For the text-containing cell, return its midpoint in (X, Y) coordinate format. 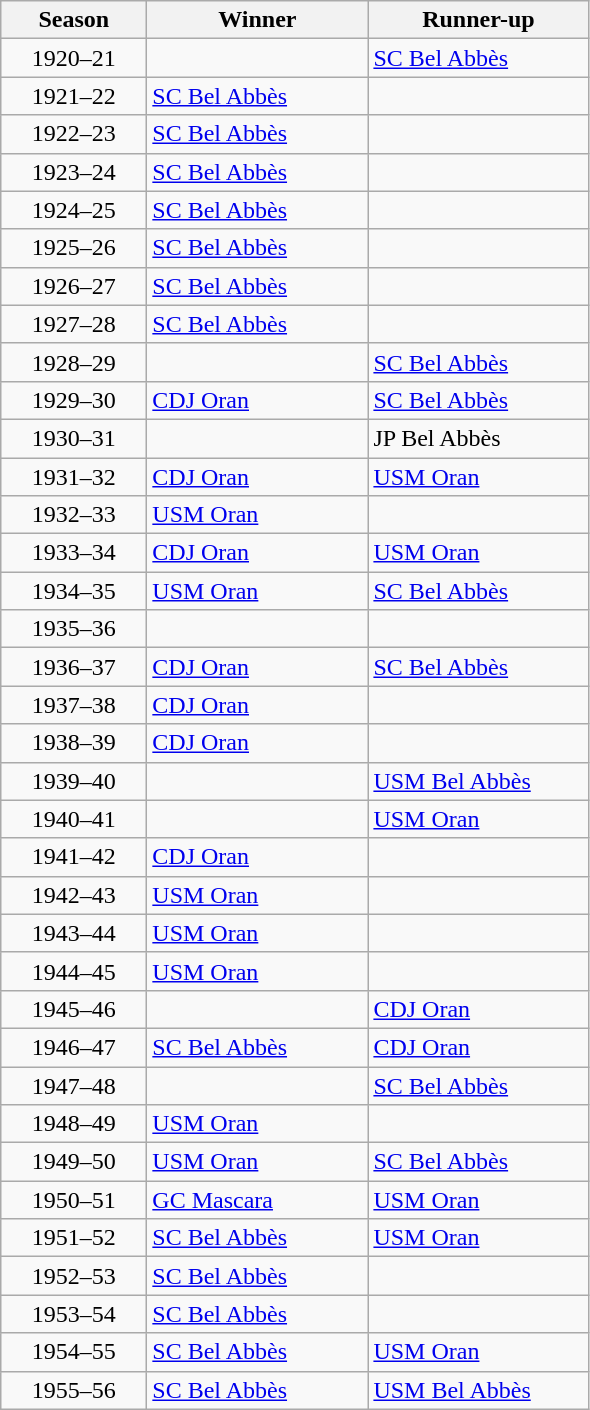
1933–34 (74, 553)
1954–55 (74, 1352)
1928–29 (74, 362)
GC Mascara (258, 1200)
1942–43 (74, 895)
1940–41 (74, 819)
1946–47 (74, 1047)
1930–31 (74, 438)
1941–42 (74, 857)
1955–56 (74, 1390)
1943–44 (74, 933)
1921–22 (74, 96)
1935–36 (74, 629)
1939–40 (74, 781)
1937–38 (74, 705)
1924–25 (74, 210)
1920–21 (74, 58)
1948–49 (74, 1124)
1926–27 (74, 286)
1931–32 (74, 477)
1952–53 (74, 1276)
1949–50 (74, 1162)
1934–35 (74, 591)
1951–52 (74, 1238)
JP Bel Abbès (478, 438)
1922–23 (74, 134)
Winner (258, 20)
1925–26 (74, 248)
1929–30 (74, 400)
1923–24 (74, 172)
1936–37 (74, 667)
1944–45 (74, 971)
1932–33 (74, 515)
1945–46 (74, 1009)
1938–39 (74, 743)
1953–54 (74, 1314)
1927–28 (74, 324)
1950–51 (74, 1200)
1947–48 (74, 1085)
Season (74, 20)
Runner-up (478, 20)
